From the cell containing the given text, extract its center point as (X, Y) coordinate. 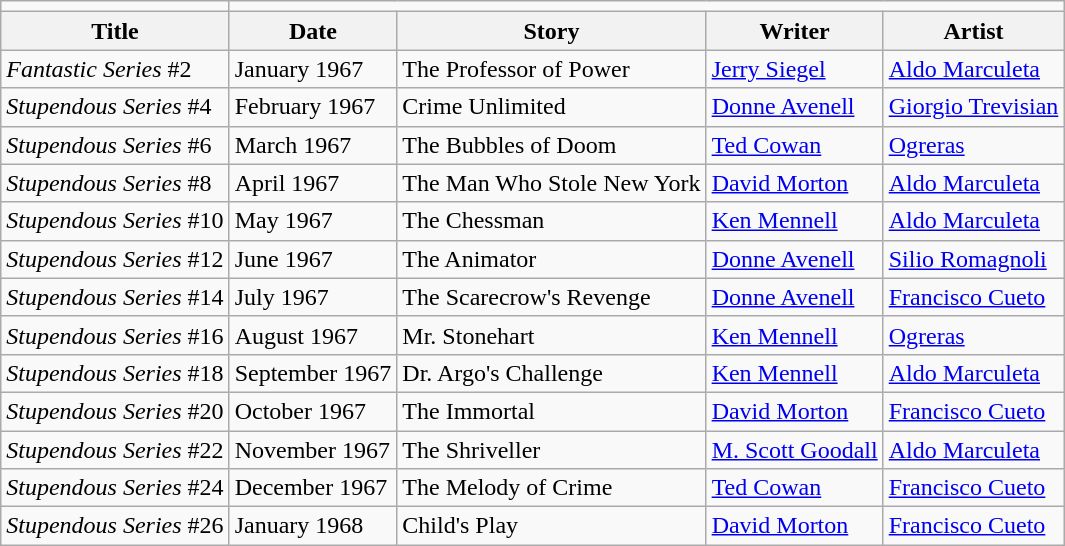
Artist (974, 31)
Stupendous Series #8 (115, 183)
Stupendous Series #6 (115, 145)
March 1967 (313, 145)
Writer (794, 31)
January 1967 (313, 69)
November 1967 (313, 449)
The Immortal (552, 411)
Story (552, 31)
Mr. Stonehart (552, 335)
September 1967 (313, 373)
Title (115, 31)
July 1967 (313, 297)
May 1967 (313, 221)
Stupendous Series #24 (115, 488)
Stupendous Series #10 (115, 221)
June 1967 (313, 259)
The Shriveller (552, 449)
Fantastic Series #2 (115, 69)
December 1967 (313, 488)
January 1968 (313, 526)
April 1967 (313, 183)
August 1967 (313, 335)
Dr. Argo's Challenge (552, 373)
Child's Play (552, 526)
M. Scott Goodall (794, 449)
Stupendous Series #14 (115, 297)
Stupendous Series #22 (115, 449)
Giorgio Trevisian (974, 107)
Crime Unlimited (552, 107)
Stupendous Series #26 (115, 526)
The Professor of Power (552, 69)
October 1967 (313, 411)
Jerry Siegel (794, 69)
The Chessman (552, 221)
Stupendous Series #4 (115, 107)
Stupendous Series #16 (115, 335)
Date (313, 31)
Stupendous Series #12 (115, 259)
The Melody of Crime (552, 488)
The Bubbles of Doom (552, 145)
The Animator (552, 259)
The Man Who Stole New York (552, 183)
Stupendous Series #20 (115, 411)
February 1967 (313, 107)
Silio Romagnoli (974, 259)
The Scarecrow's Revenge (552, 297)
Stupendous Series #18 (115, 373)
